Scan for the cell matching the given text and deliver its [x, y] coordinate at center. 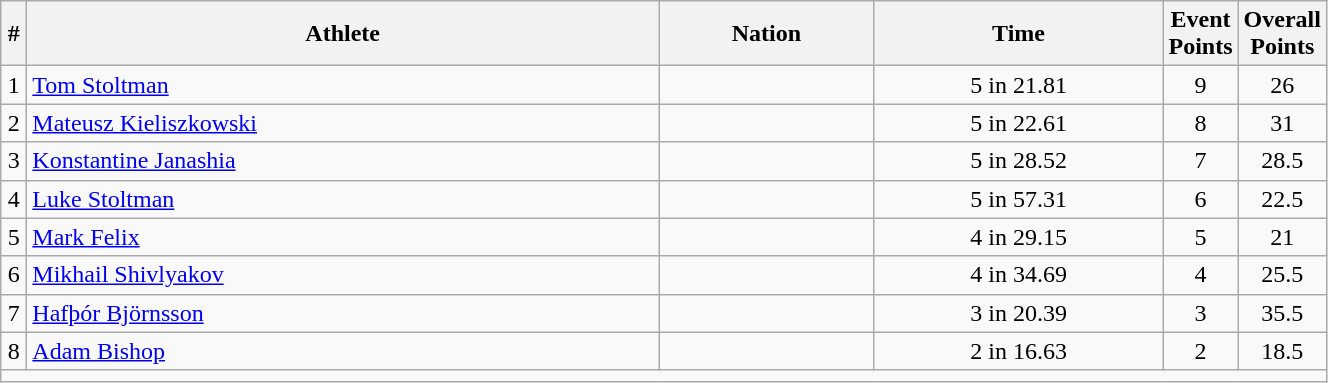
21 [1282, 237]
22.5 [1282, 199]
35.5 [1282, 313]
5 in 57.31 [1018, 199]
Konstantine Janashia [343, 161]
Mateusz Kieliszkowski [343, 123]
Mikhail Shivlyakov [343, 275]
Time [1018, 34]
28.5 [1282, 161]
5 in 28.52 [1018, 161]
Overall Points [1282, 34]
Tom Stoltman [343, 85]
18.5 [1282, 351]
4 in 29.15 [1018, 237]
Hafþór Björnsson [343, 313]
Nation [767, 34]
# [14, 34]
5 in 21.81 [1018, 85]
3 in 20.39 [1018, 313]
4 in 34.69 [1018, 275]
25.5 [1282, 275]
26 [1282, 85]
2 in 16.63 [1018, 351]
5 in 22.61 [1018, 123]
9 [1200, 85]
Luke Stoltman [343, 199]
Athlete [343, 34]
Event Points [1200, 34]
Adam Bishop [343, 351]
Mark Felix [343, 237]
31 [1282, 123]
1 [14, 85]
